Output the [x, y] coordinate of the center of the cell containing the given text.  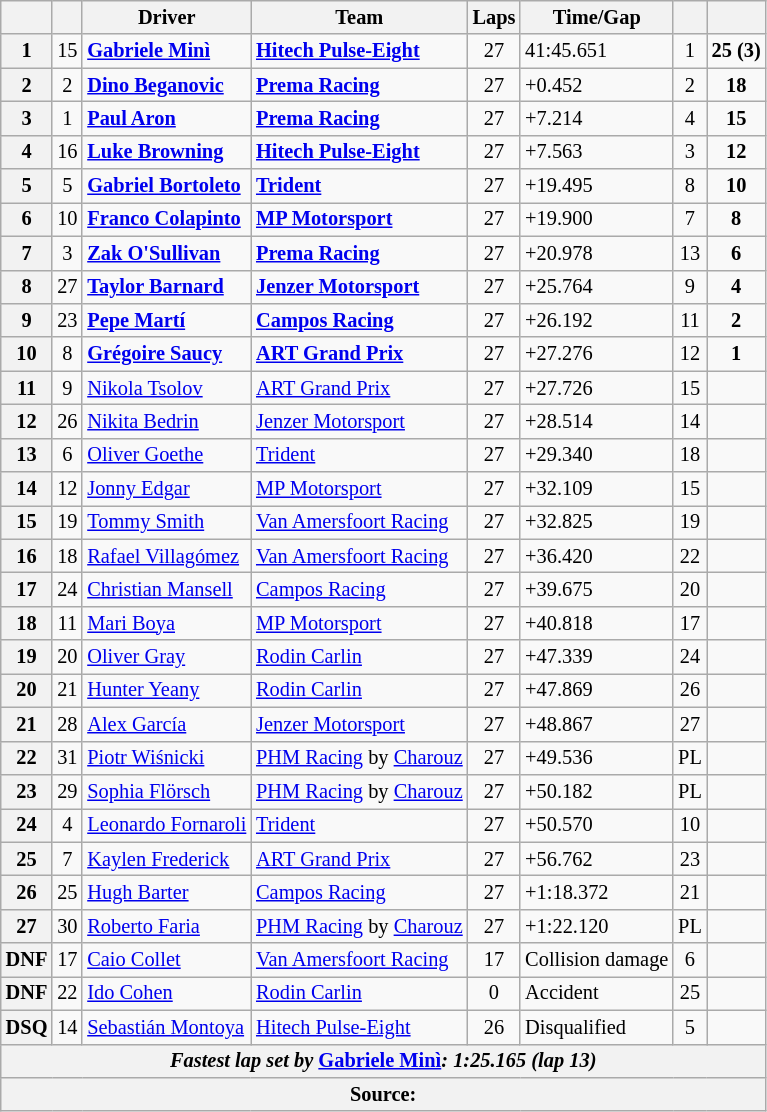
0 [494, 993]
Kaylen Frederick [166, 859]
+50.182 [596, 791]
Driver [166, 17]
Time/Gap [596, 17]
+20.978 [596, 253]
+32.825 [596, 522]
+0.452 [596, 85]
+32.109 [596, 489]
+39.675 [596, 589]
Sophia Flörsch [166, 791]
Piotr Wiśnicki [166, 758]
28 [67, 724]
+1:18.372 [596, 892]
Franco Colapinto [166, 219]
Caio Collet [166, 960]
DSQ [27, 1027]
Laps [494, 17]
Sebastián Montoya [166, 1027]
Luke Browning [166, 152]
Hunter Yeany [166, 690]
Taylor Barnard [166, 287]
Source: [384, 1094]
Team [359, 17]
Nikita Bedrin [166, 421]
Fastest lap set by Gabriele Minì: 1:25.165 (lap 13) [384, 1061]
41:45.651 [596, 51]
Dino Beganovic [166, 85]
Gabriele Minì [166, 51]
Rafael Villagómez [166, 556]
29 [67, 791]
Christian Mansell [166, 589]
+40.818 [596, 623]
+56.762 [596, 859]
Leonardo Fornaroli [166, 825]
Tommy Smith [166, 522]
+1:22.120 [596, 926]
Zak O'Sullivan [166, 253]
Oliver Gray [166, 657]
+19.495 [596, 186]
+7.214 [596, 118]
+27.726 [596, 388]
+26.192 [596, 320]
+29.340 [596, 455]
+47.869 [596, 690]
+19.900 [596, 219]
Paul Aron [166, 118]
Accident [596, 993]
Nikola Tsolov [166, 388]
Gabriel Bortoleto [166, 186]
+7.563 [596, 152]
+48.867 [596, 724]
Alex García [166, 724]
Ido Cohen [166, 993]
+36.420 [596, 556]
Mari Boya [166, 623]
31 [67, 758]
Disqualified [596, 1027]
Hugh Barter [166, 892]
25 (3) [736, 51]
+47.339 [596, 657]
+25.764 [596, 287]
+50.570 [596, 825]
Roberto Faria [166, 926]
Collision damage [596, 960]
Grégoire Saucy [166, 354]
Jonny Edgar [166, 489]
30 [67, 926]
Pepe Martí [166, 320]
+27.276 [596, 354]
+28.514 [596, 421]
Oliver Goethe [166, 455]
+49.536 [596, 758]
